Search for the cell housing the specified text and yield its (x, y) center coordinate. 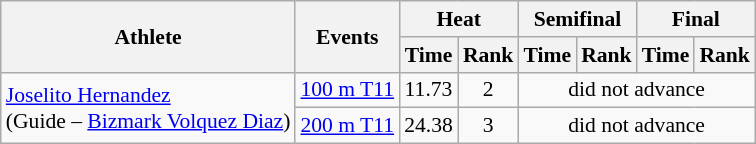
2 (488, 90)
Athlete (148, 36)
Heat (458, 19)
Joselito Hernandez(Guide – Bizmark Volquez Diaz) (148, 108)
3 (488, 126)
Final (696, 19)
100 m T11 (347, 90)
11.73 (428, 90)
Events (347, 36)
24.38 (428, 126)
Semifinal (577, 19)
200 m T11 (347, 126)
